Return the (x, y) coordinate for the center point of the cell that contains the specified text.  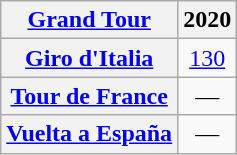
Tour de France (90, 96)
Grand Tour (90, 20)
Giro d'Italia (90, 58)
2020 (208, 20)
Vuelta a España (90, 134)
130 (208, 58)
